Provide the [X, Y] coordinate of the cell's center where the given text is located.  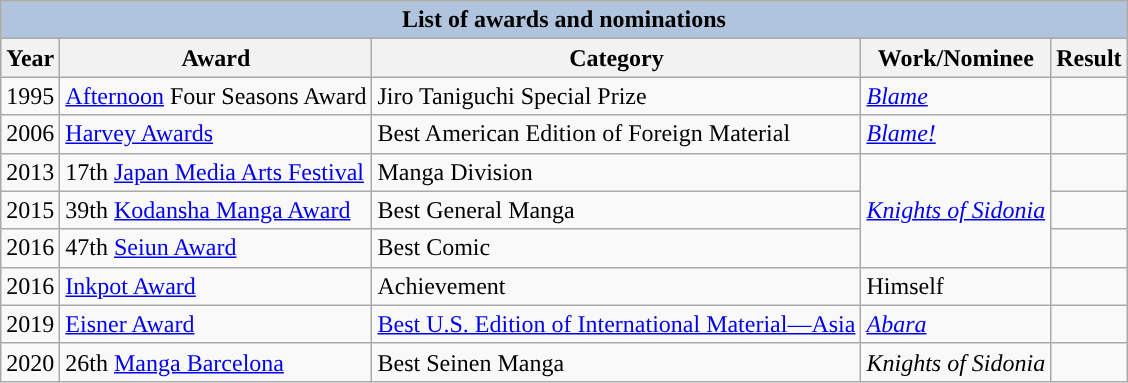
2013 [30, 172]
47th Seiun Award [216, 248]
Best U.S. Edition of International Material—Asia [616, 324]
2015 [30, 210]
Best American Edition of Foreign Material [616, 134]
Afternoon Four Seasons Award [216, 96]
Result [1089, 58]
Blame [956, 96]
17th Japan Media Arts Festival [216, 172]
Himself [956, 286]
Manga Division [616, 172]
Achievement [616, 286]
39th Kodansha Manga Award [216, 210]
Blame! [956, 134]
Jiro Taniguchi Special Prize [616, 96]
Harvey Awards [216, 134]
Inkpot Award [216, 286]
Best Seinen Manga [616, 362]
Eisner Award [216, 324]
Category [616, 58]
Year [30, 58]
26th Manga Barcelona [216, 362]
2006 [30, 134]
2019 [30, 324]
1995 [30, 96]
Work/Nominee [956, 58]
List of awards and nominations [564, 20]
2020 [30, 362]
Award [216, 58]
Abara [956, 324]
Best Comic [616, 248]
Best General Manga [616, 210]
